Return [X, Y] of the center of cell containing provided text 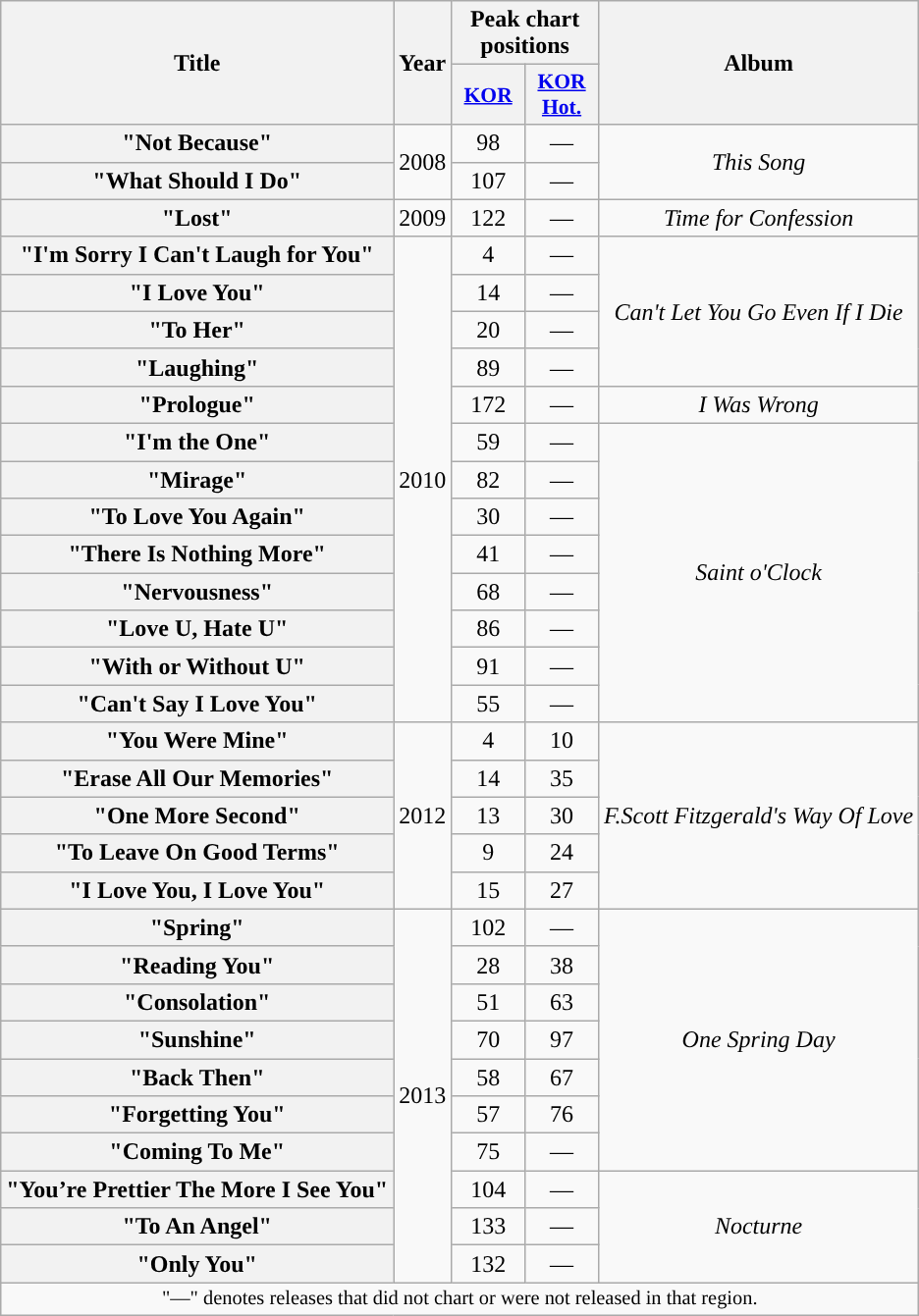
28 [489, 965]
70 [489, 1039]
68 [489, 592]
"Lost" [197, 218]
55 [489, 704]
67 [562, 1077]
Nocturne [758, 1227]
One Spring Day [758, 1039]
76 [562, 1115]
Peak chart positions [525, 33]
51 [489, 1002]
35 [562, 778]
2008 [422, 162]
Title [197, 63]
97 [562, 1039]
"Consolation" [197, 1002]
86 [489, 629]
"Mirage" [197, 480]
82 [489, 480]
"What Should I Do" [197, 181]
41 [489, 554]
"There Is Nothing More" [197, 554]
"Forgetting You" [197, 1115]
"With or Without U" [197, 666]
"To An Angel" [197, 1227]
98 [489, 143]
Year [422, 63]
Time for Confession [758, 218]
"I Love You" [197, 292]
This Song [758, 162]
"One More Second" [197, 816]
"Only You" [197, 1264]
9 [489, 853]
122 [489, 218]
"Prologue" [197, 404]
89 [489, 367]
"Can't Say I Love You" [197, 704]
"To Her" [197, 330]
24 [562, 853]
"I Love You, I Love You" [197, 890]
"Spring" [197, 927]
13 [489, 816]
58 [489, 1077]
"Reading You" [197, 965]
107 [489, 181]
75 [489, 1152]
"Sunshine" [197, 1039]
57 [489, 1115]
Can't Let You Go Even If I Die [758, 311]
10 [562, 741]
63 [562, 1002]
KOR Hot. [562, 94]
172 [489, 404]
"Not Because" [197, 143]
2010 [422, 479]
"Laughing" [197, 367]
Album [758, 63]
"I'm the One" [197, 442]
91 [489, 666]
"You’re Prettier The More I See You" [197, 1189]
102 [489, 927]
"Love U, Hate U" [197, 629]
15 [489, 890]
59 [489, 442]
Saint o'Clock [758, 572]
132 [489, 1264]
2013 [422, 1095]
38 [562, 965]
"Erase All Our Memories" [197, 778]
I Was Wrong [758, 404]
"Back Then" [197, 1077]
F.Scott Fitzgerald's Way Of Love [758, 816]
"Nervousness" [197, 592]
104 [489, 1189]
"To Leave On Good Terms" [197, 853]
27 [562, 890]
2012 [422, 816]
133 [489, 1227]
"To Love You Again" [197, 517]
"—" denotes releases that did not chart or were not released in that region. [459, 1299]
"Coming To Me" [197, 1152]
2009 [422, 218]
20 [489, 330]
KOR [489, 94]
"I'm Sorry I Can't Laugh for You" [197, 255]
"You Were Mine" [197, 741]
